For the text-containing cell, return its midpoint in [x, y] coordinate format. 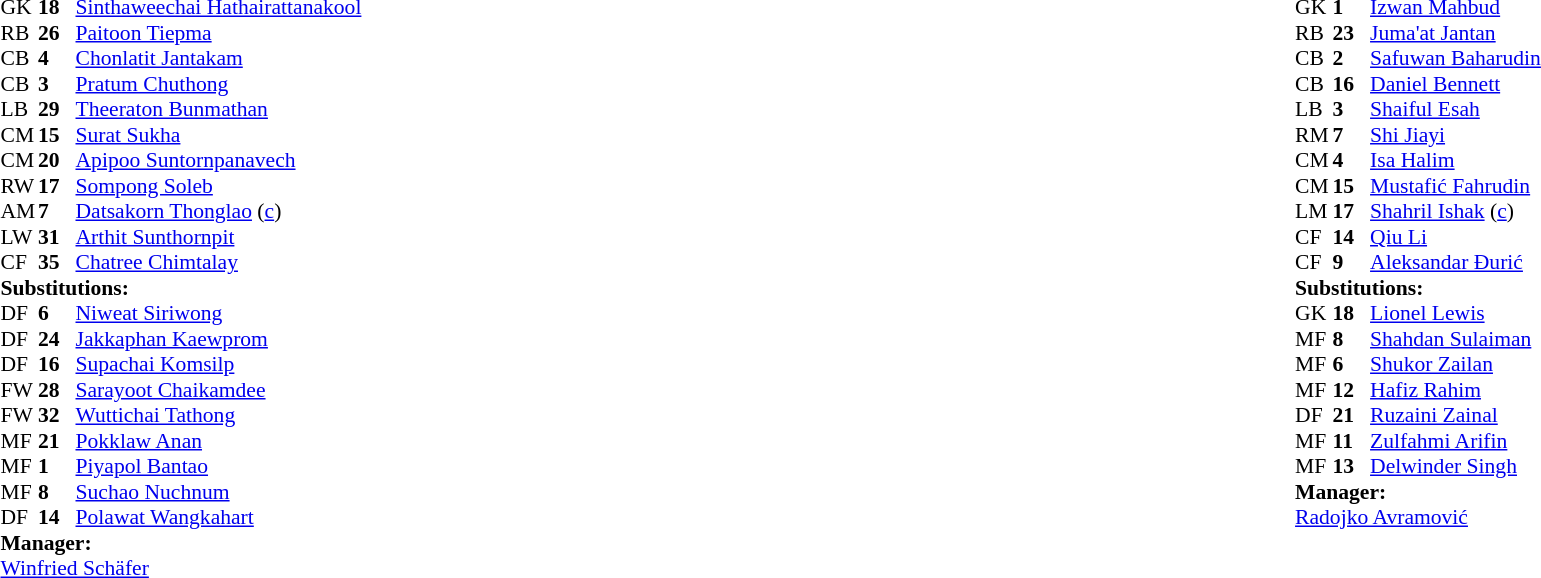
24 [57, 339]
Piyapol Bantao [219, 467]
Niweat Siriwong [219, 313]
LM [1314, 211]
Paitoon Tiepma [219, 33]
29 [57, 109]
Juma'at Jantan [1456, 33]
GK [1314, 313]
Chonlatit Jantakam [219, 59]
26 [57, 33]
Hafiz Rahim [1456, 390]
Chatree Chimtalay [219, 263]
31 [57, 237]
35 [57, 263]
2 [1352, 59]
Surat Sukha [219, 135]
Suchao Nuchnum [219, 492]
Sarayoot Chaikamdee [219, 390]
Arthit Sunthornpit [219, 237]
Zulfahmi Arifin [1456, 441]
Shi Jiayi [1456, 135]
13 [1352, 467]
Isa Halim [1456, 161]
Shaiful Esah [1456, 109]
23 [1352, 33]
12 [1352, 390]
Lionel Lewis [1456, 313]
Radojko Avramović [1418, 517]
Delwinder Singh [1456, 467]
Daniel Bennett [1456, 84]
Sompong Soleb [219, 186]
Shukor Zailan [1456, 365]
AM [19, 211]
Safuwan Baharudin [1456, 59]
Jakkaphan Kaewprom [219, 339]
Ruzaini Zainal [1456, 415]
1 [57, 467]
Apipoo Suntornpanavech [219, 161]
Qiu Li [1456, 237]
Wuttichai Tathong [219, 415]
Datsakorn Thonglao (c) [219, 211]
Shahdan Sulaiman [1456, 339]
Pratum Chuthong [219, 84]
18 [1352, 313]
Theeraton Bunmathan [219, 109]
Polawat Wangkahart [219, 517]
RW [19, 186]
LW [19, 237]
Aleksandar Đurić [1456, 263]
Shahril Ishak (c) [1456, 211]
11 [1352, 441]
9 [1352, 263]
Pokklaw Anan [219, 441]
32 [57, 415]
20 [57, 161]
RM [1314, 135]
Mustafić Fahrudin [1456, 186]
28 [57, 390]
Supachai Komsilp [219, 365]
